Extract the (X, Y) coordinate from the center of the cell holding the provided text.  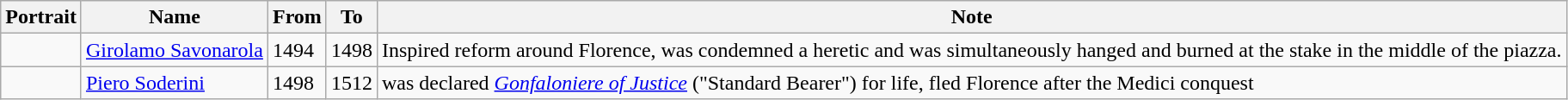
Girolamo Savonarola (174, 50)
1512 (351, 83)
Inspired reform around Florence, was condemned a heretic and was simultaneously hanged and burned at the stake in the middle of the piazza. (972, 50)
was declared Gonfaloniere of Justice ("Standard Bearer") for life, fled Florence after the Medici conquest (972, 83)
Name (174, 17)
1494 (297, 50)
Portrait (41, 17)
From (297, 17)
Piero Soderini (174, 83)
Note (972, 17)
To (351, 17)
